From the cell containing the given text, extract its center point as (X, Y) coordinate. 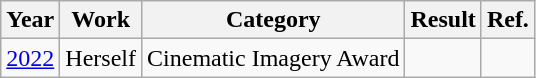
Cinematic Imagery Award (274, 58)
Ref. (508, 20)
Herself (101, 58)
Result (443, 20)
2022 (30, 58)
Work (101, 20)
Year (30, 20)
Category (274, 20)
